Return the [X, Y] coordinate for the center point of the cell that contains the specified text.  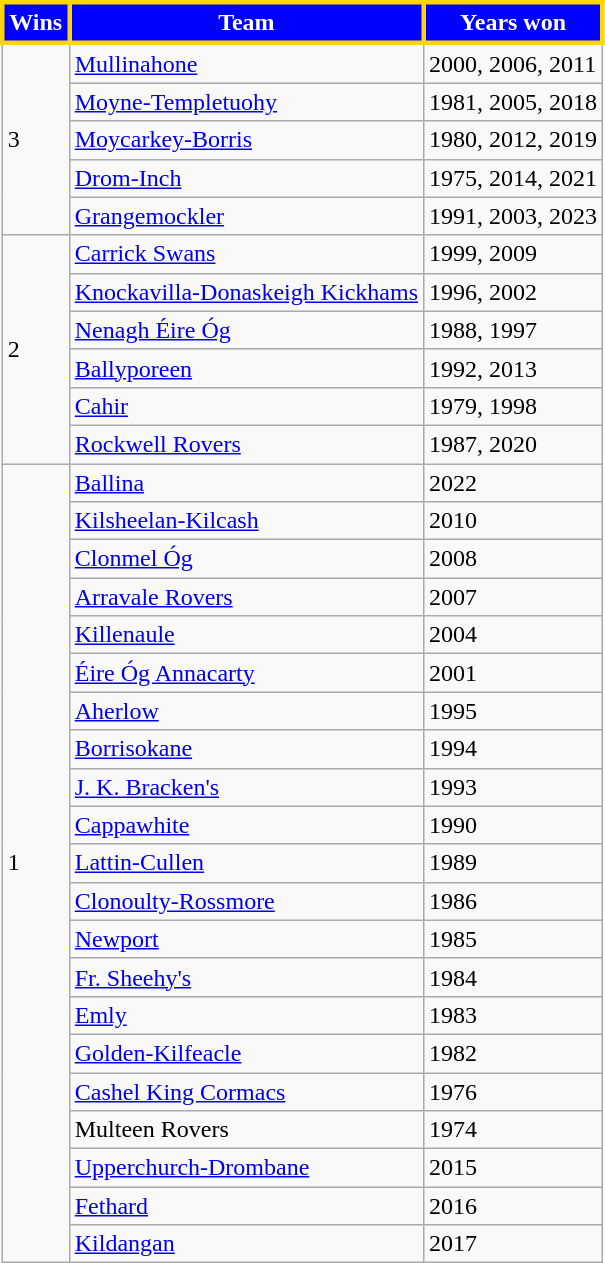
1999, 2009 [514, 254]
Multeen Rovers [246, 1130]
1984 [514, 977]
1982 [514, 1053]
Emly [246, 1015]
2010 [514, 521]
1974 [514, 1130]
J. K. Bracken's [246, 787]
2016 [514, 1206]
Kilsheelan-Kilcash [246, 521]
Years won [514, 22]
Moycarkey-Borris [246, 140]
Fr. Sheehy's [246, 977]
Golden-Kilfeacle [246, 1053]
Clonmel Óg [246, 559]
2008 [514, 559]
1994 [514, 749]
Wins [36, 22]
Lattin-Cullen [246, 863]
1981, 2005, 2018 [514, 102]
Borrisokane [246, 749]
Knockavilla-Donaskeigh Kickhams [246, 292]
2000, 2006, 2011 [514, 63]
1983 [514, 1015]
Drom-Inch [246, 178]
Clonoulty-Rossmore [246, 901]
1996, 2002 [514, 292]
Cahir [246, 406]
Rockwell Rovers [246, 444]
1980, 2012, 2019 [514, 140]
1975, 2014, 2021 [514, 178]
Cashel King Cormacs [246, 1091]
1995 [514, 711]
3 [36, 139]
2 [36, 349]
1979, 1998 [514, 406]
Newport [246, 939]
2015 [514, 1168]
Nenagh Éire Óg [246, 330]
2001 [514, 673]
Carrick Swans [246, 254]
Kildangan [246, 1244]
2007 [514, 597]
1992, 2013 [514, 368]
Éire Óg Annacarty [246, 673]
1993 [514, 787]
1991, 2003, 2023 [514, 216]
Ballina [246, 483]
Grangemockler [246, 216]
Killenaule [246, 635]
2004 [514, 635]
Moyne-Templetuohy [246, 102]
Fethard [246, 1206]
Mullinahone [246, 63]
1988, 1997 [514, 330]
Arravale Rovers [246, 597]
1976 [514, 1091]
Upperchurch-Drombane [246, 1168]
Team [246, 22]
1 [36, 864]
1985 [514, 939]
1989 [514, 863]
1987, 2020 [514, 444]
2022 [514, 483]
Aherlow [246, 711]
1986 [514, 901]
Cappawhite [246, 825]
1990 [514, 825]
Ballyporeen [246, 368]
2017 [514, 1244]
